Search for the cell housing the specified text and yield its (X, Y) center coordinate. 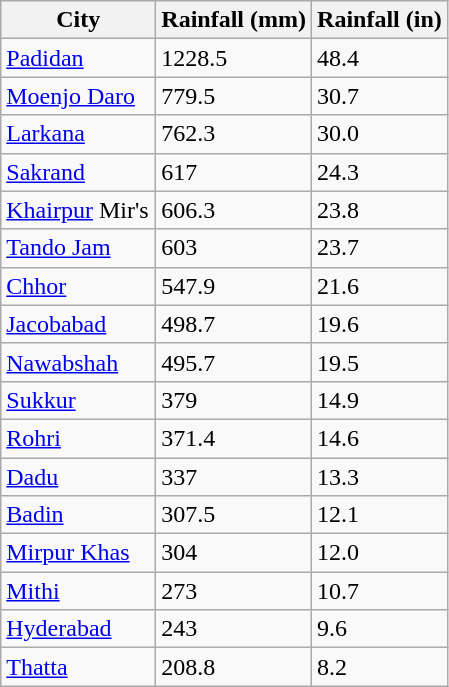
Sukkur (78, 400)
Rainfall (mm) (234, 20)
Badin (78, 515)
9.6 (380, 629)
8.2 (380, 667)
14.6 (380, 438)
208.8 (234, 667)
21.6 (380, 286)
Padidan (78, 58)
12.1 (380, 515)
19.5 (380, 362)
23.8 (380, 210)
30.0 (380, 134)
Nawabshah (78, 362)
Larkana (78, 134)
14.9 (380, 400)
603 (234, 248)
273 (234, 591)
Rohri (78, 438)
City (78, 20)
12.0 (380, 553)
498.7 (234, 324)
495.7 (234, 362)
Chhor (78, 286)
48.4 (380, 58)
Tando Jam (78, 248)
1228.5 (234, 58)
762.3 (234, 134)
Hyderabad (78, 629)
Moenjo Daro (78, 96)
19.6 (380, 324)
304 (234, 553)
Mirpur Khas (78, 553)
23.7 (380, 248)
13.3 (380, 477)
371.4 (234, 438)
779.5 (234, 96)
379 (234, 400)
Mithi (78, 591)
243 (234, 629)
606.3 (234, 210)
10.7 (380, 591)
Rainfall (in) (380, 20)
30.7 (380, 96)
Dadu (78, 477)
307.5 (234, 515)
617 (234, 172)
Thatta (78, 667)
337 (234, 477)
24.3 (380, 172)
547.9 (234, 286)
Sakrand (78, 172)
Khairpur Mir's (78, 210)
Jacobabad (78, 324)
